Pinpoint the cell where the given text exists, returning its (X, Y) midpoint coordinate. 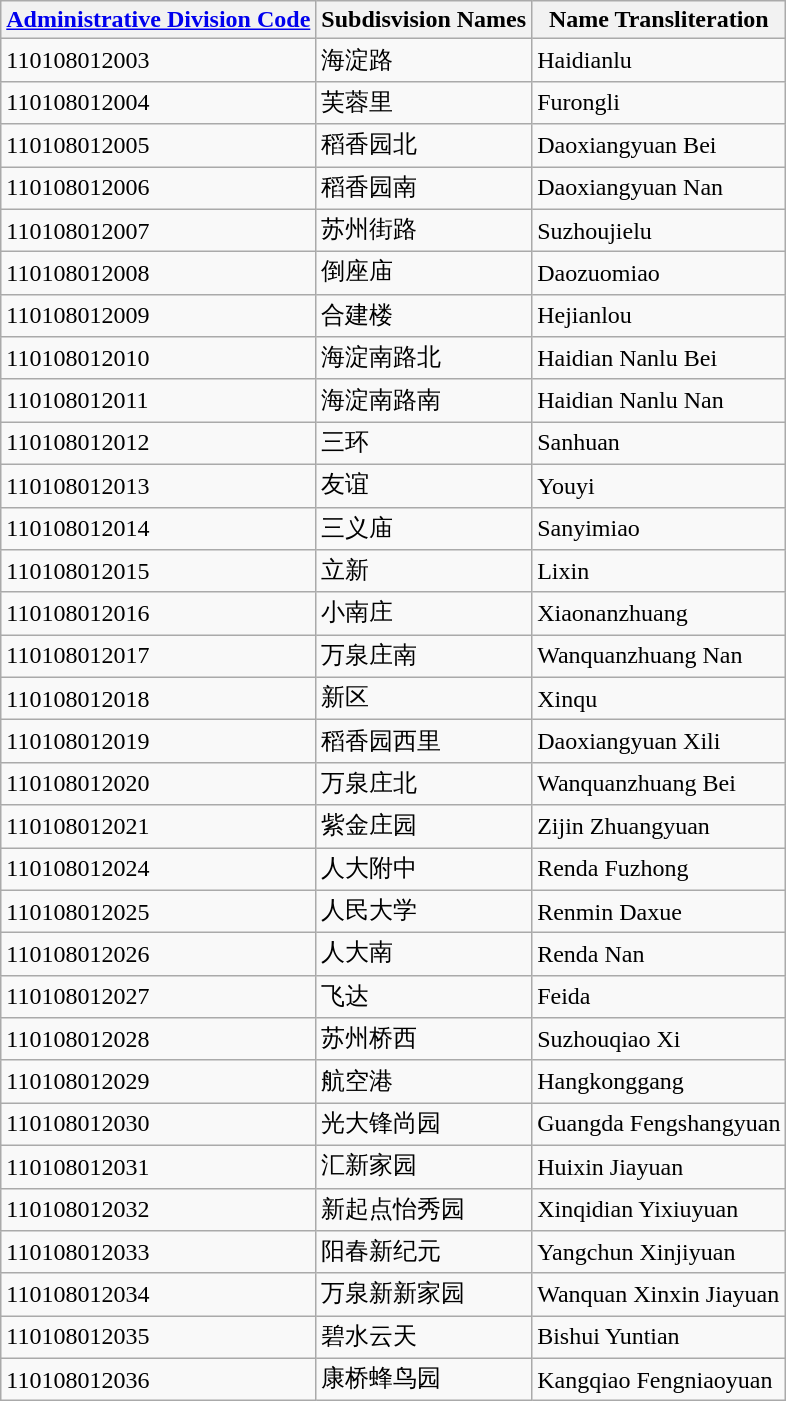
Bishui Yuntian (659, 1338)
110108012031 (158, 1166)
Hejianlou (659, 316)
Daoxiangyuan Nan (659, 188)
110108012029 (158, 1082)
Subdisvision Names (424, 20)
芙蓉里 (424, 102)
110108012011 (158, 400)
立新 (424, 572)
Haidian Nanlu Bei (659, 358)
Xiaonanzhuang (659, 614)
新区 (424, 698)
110108012004 (158, 102)
人大附中 (424, 870)
110108012019 (158, 742)
110108012017 (158, 656)
三环 (424, 444)
汇新家园 (424, 1166)
万泉庄南 (424, 656)
紫金庄园 (424, 826)
110108012026 (158, 954)
康桥蜂鸟园 (424, 1380)
110108012006 (158, 188)
Kangqiao Fengniaoyuan (659, 1380)
Renda Fuzhong (659, 870)
苏州街路 (424, 230)
Suzhoujielu (659, 230)
海淀路 (424, 60)
110108012007 (158, 230)
Lixin (659, 572)
Renmin Daxue (659, 912)
110108012033 (158, 1252)
Furongli (659, 102)
Sanhuan (659, 444)
Huixin Jiayuan (659, 1166)
110108012013 (158, 486)
Sanyimiao (659, 528)
110108012014 (158, 528)
110108012009 (158, 316)
Wanquanzhuang Bei (659, 784)
110108012003 (158, 60)
Daoxiangyuan Xili (659, 742)
碧水云天 (424, 1338)
Feida (659, 996)
110108012016 (158, 614)
Daozuomiao (659, 274)
110108012020 (158, 784)
Guangda Fengshangyuan (659, 1124)
Name Transliteration (659, 20)
Suzhouqiao Xi (659, 1040)
110108012025 (158, 912)
110108012027 (158, 996)
Wanquanzhuang Nan (659, 656)
三义庙 (424, 528)
110108012021 (158, 826)
友谊 (424, 486)
110108012012 (158, 444)
110108012015 (158, 572)
倒座庙 (424, 274)
海淀南路南 (424, 400)
Renda Nan (659, 954)
新起点怡秀园 (424, 1210)
飞达 (424, 996)
稻香园北 (424, 146)
Haidianlu (659, 60)
稻香园西里 (424, 742)
110108012005 (158, 146)
Wanquan Xinxin Jiayuan (659, 1294)
110108012035 (158, 1338)
110108012034 (158, 1294)
万泉新新家园 (424, 1294)
110108012036 (158, 1380)
110108012030 (158, 1124)
稻香园南 (424, 188)
海淀南路北 (424, 358)
110108012010 (158, 358)
Youyi (659, 486)
110108012032 (158, 1210)
苏州桥西 (424, 1040)
光大锋尚园 (424, 1124)
110108012008 (158, 274)
Daoxiangyuan Bei (659, 146)
110108012018 (158, 698)
Administrative Division Code (158, 20)
Xinqu (659, 698)
合建楼 (424, 316)
Zijin Zhuangyuan (659, 826)
阳春新纪元 (424, 1252)
Yangchun Xinjiyuan (659, 1252)
航空港 (424, 1082)
万泉庄北 (424, 784)
小南庄 (424, 614)
Haidian Nanlu Nan (659, 400)
人大南 (424, 954)
110108012028 (158, 1040)
人民大学 (424, 912)
Hangkonggang (659, 1082)
110108012024 (158, 870)
Xinqidian Yixiuyuan (659, 1210)
